Detect which cell encompasses the target text, then output its (X, Y) center coordinate. 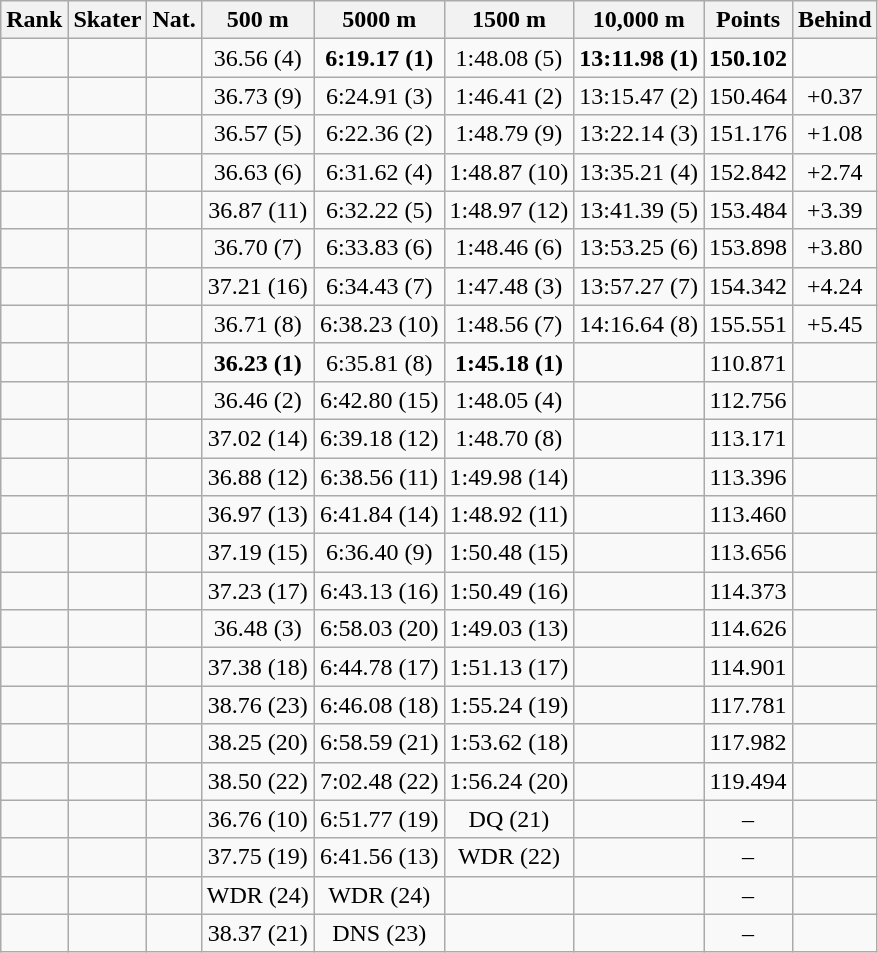
36.56 (4) (258, 58)
DNS (23) (379, 933)
6:36.40 (9) (379, 553)
38.76 (23) (258, 705)
1:55.24 (19) (509, 705)
112.756 (748, 400)
7:02.48 (22) (379, 781)
114.901 (748, 667)
36.71 (8) (258, 324)
6:32.22 (5) (379, 210)
113.656 (748, 553)
37.19 (15) (258, 553)
+1.08 (835, 134)
14:16.64 (8) (639, 324)
DQ (21) (509, 819)
Skater (108, 20)
6:58.03 (20) (379, 629)
1:48.56 (7) (509, 324)
6:41.84 (14) (379, 515)
114.373 (748, 591)
1:48.08 (5) (509, 58)
6:44.78 (17) (379, 667)
6:24.91 (3) (379, 96)
36.23 (1) (258, 362)
6:46.08 (18) (379, 705)
Points (748, 20)
36.48 (3) (258, 629)
1:48.87 (10) (509, 172)
1:48.97 (12) (509, 210)
13:53.25 (6) (639, 248)
1:53.62 (18) (509, 743)
6:41.56 (13) (379, 857)
113.396 (748, 477)
36.46 (2) (258, 400)
1:45.18 (1) (509, 362)
6:39.18 (12) (379, 438)
+5.45 (835, 324)
+3.39 (835, 210)
10,000 m (639, 20)
153.484 (748, 210)
1:48.92 (11) (509, 515)
119.494 (748, 781)
36.70 (7) (258, 248)
153.898 (748, 248)
6:35.81 (8) (379, 362)
152.842 (748, 172)
6:51.77 (19) (379, 819)
Rank (34, 20)
110.871 (748, 362)
38.50 (22) (258, 781)
37.23 (17) (258, 591)
6:34.43 (7) (379, 286)
151.176 (748, 134)
Behind (835, 20)
6:33.83 (6) (379, 248)
6:42.80 (15) (379, 400)
37.38 (18) (258, 667)
36.76 (10) (258, 819)
13:11.98 (1) (639, 58)
114.626 (748, 629)
6:38.23 (10) (379, 324)
37.02 (14) (258, 438)
150.464 (748, 96)
36.73 (9) (258, 96)
1:48.70 (8) (509, 438)
13:22.14 (3) (639, 134)
37.75 (19) (258, 857)
6:38.56 (11) (379, 477)
1:49.03 (13) (509, 629)
1:49.98 (14) (509, 477)
155.551 (748, 324)
5000 m (379, 20)
36.88 (12) (258, 477)
36.63 (6) (258, 172)
37.21 (16) (258, 286)
36.87 (11) (258, 210)
500 m (258, 20)
6:31.62 (4) (379, 172)
38.25 (20) (258, 743)
36.97 (13) (258, 515)
1:50.49 (16) (509, 591)
13:41.39 (5) (639, 210)
13:57.27 (7) (639, 286)
13:15.47 (2) (639, 96)
117.982 (748, 743)
1500 m (509, 20)
1:48.79 (9) (509, 134)
113.460 (748, 515)
WDR (22) (509, 857)
+2.74 (835, 172)
6:19.17 (1) (379, 58)
Nat. (174, 20)
1:48.46 (6) (509, 248)
+0.37 (835, 96)
+4.24 (835, 286)
1:48.05 (4) (509, 400)
1:56.24 (20) (509, 781)
1:46.41 (2) (509, 96)
+3.80 (835, 248)
1:47.48 (3) (509, 286)
1:51.13 (17) (509, 667)
6:43.13 (16) (379, 591)
113.171 (748, 438)
38.37 (21) (258, 933)
150.102 (748, 58)
6:58.59 (21) (379, 743)
6:22.36 (2) (379, 134)
13:35.21 (4) (639, 172)
154.342 (748, 286)
117.781 (748, 705)
36.57 (5) (258, 134)
1:50.48 (15) (509, 553)
